Determine the [X, Y] coordinate at the center of the cell enclosing the given text.  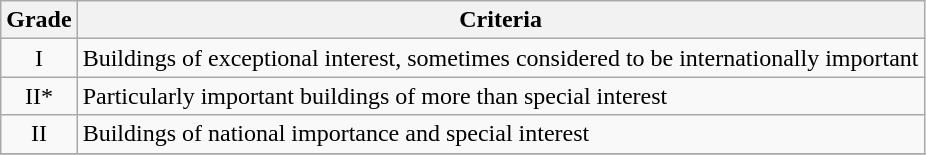
II* [39, 96]
Criteria [500, 20]
Grade [39, 20]
Buildings of national importance and special interest [500, 134]
Particularly important buildings of more than special interest [500, 96]
Buildings of exceptional interest, sometimes considered to be internationally important [500, 58]
II [39, 134]
I [39, 58]
